Determine the (X, Y) coordinate at the center of the cell enclosing the given text.  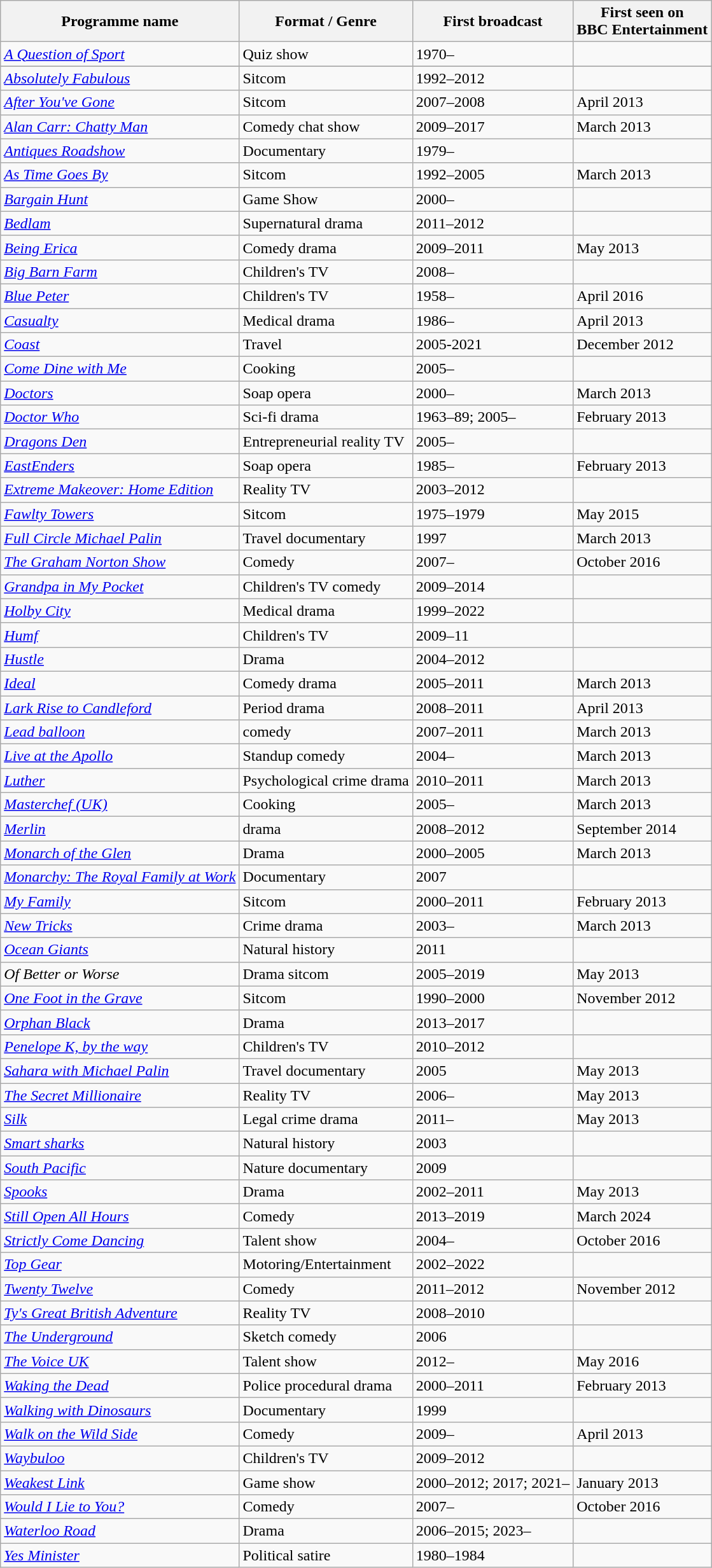
Big Barn Farm (120, 272)
Masterchef (UK) (120, 805)
Being Erica (120, 247)
Of Better or Worse (120, 974)
Extreme Makeover: Home Edition (120, 490)
Motoring/Entertainment (326, 1265)
Game Show (326, 199)
Bedlam (120, 223)
Antiques Roadshow (120, 151)
Penelope K, by the way (120, 1046)
1985– (492, 466)
Weakest Link (120, 1483)
Monarch of the Glen (120, 853)
Doctors (120, 393)
2009–11 (492, 635)
January 2013 (643, 1483)
Twenty Twelve (120, 1289)
drama (326, 829)
2008–2010 (492, 1313)
May 2016 (643, 1361)
2008– (492, 272)
One Foot in the Grave (120, 998)
2011– (492, 1120)
Political satire (326, 1555)
May 2015 (643, 514)
The Graham Norton Show (120, 562)
1999–2022 (492, 611)
Legal crime drama (326, 1120)
Comedy chat show (326, 127)
September 2014 (643, 829)
1970– (492, 54)
Merlin (120, 829)
Ty's Great British Adventure (120, 1313)
Ideal (120, 683)
2000–2005 (492, 853)
2000–2012; 2017; 2021– (492, 1483)
2008–2011 (492, 708)
Holby City (120, 611)
First seen on BBC Entertainment (643, 22)
1992–2012 (492, 78)
Standup comedy (326, 756)
2007–2011 (492, 732)
Smart sharks (120, 1144)
Sketch comedy (326, 1337)
Casualty (120, 320)
2009–2017 (492, 127)
2009–2012 (492, 1458)
1999 (492, 1410)
Crime drama (326, 926)
1990–2000 (492, 998)
A Question of Sport (120, 54)
March 2024 (643, 1216)
Alan Carr: Chatty Man (120, 127)
2008–2012 (492, 829)
2012– (492, 1361)
Drama sitcom (326, 974)
Luther (120, 781)
Bargain Hunt (120, 199)
Supernatural drama (326, 223)
Come Dine with Me (120, 369)
Period drama (326, 708)
Ocean Giants (120, 950)
Would I Lie to You? (120, 1507)
2009– (492, 1434)
Entrepreneurial reality TV (326, 441)
Game show (326, 1483)
Lark Rise to Candleford (120, 708)
2003 (492, 1144)
Hustle (120, 659)
Waybuloo (120, 1458)
1979– (492, 151)
2013–2019 (492, 1216)
Yes Minister (120, 1555)
Top Gear (120, 1265)
After You've Gone (120, 102)
The Underground (120, 1337)
2002–2011 (492, 1192)
Still Open All Hours (120, 1216)
1992–2005 (492, 175)
April 2016 (643, 296)
2007–2008 (492, 102)
2006–2015; 2023– (492, 1531)
1975–1979 (492, 514)
1986– (492, 320)
Sahara with Michael Palin (120, 1071)
Monarchy: The Royal Family at Work (120, 877)
Waking the Dead (120, 1385)
2006– (492, 1095)
Programme name (120, 22)
2003– (492, 926)
Walking with Dinosaurs (120, 1410)
Spooks (120, 1192)
2002–2022 (492, 1265)
First broadcast (492, 22)
Live at the Apollo (120, 756)
Travel (326, 345)
1963–89; 2005– (492, 417)
Orphan Black (120, 1022)
Blue Peter (120, 296)
As Time Goes By (120, 175)
2005–2019 (492, 974)
Lead balloon (120, 732)
2003–2012 (492, 490)
2005–2011 (492, 683)
My Family (120, 901)
The Voice UK (120, 1361)
1980–1984 (492, 1555)
December 2012 (643, 345)
Sci-fi drama (326, 417)
2007 (492, 877)
Fawlty Towers (120, 514)
2009–2011 (492, 247)
Waterloo Road (120, 1531)
Quiz show (326, 54)
2005 (492, 1071)
Nature documentary (326, 1168)
2010–2011 (492, 781)
2010–2012 (492, 1046)
New Tricks (120, 926)
South Pacific (120, 1168)
Children's TV comedy (326, 586)
comedy (326, 732)
Strictly Come Dancing (120, 1240)
Humf (120, 635)
Walk on the Wild Side (120, 1434)
2006 (492, 1337)
2009–2014 (492, 586)
2004–2012 (492, 659)
Psychological crime drama (326, 781)
2005-2021 (492, 345)
Full Circle Michael Palin (120, 538)
1997 (492, 538)
Coast (120, 345)
2013–2017 (492, 1022)
Doctor Who (120, 417)
1958– (492, 296)
Police procedural drama (326, 1385)
Format / Genre (326, 22)
Grandpa in My Pocket (120, 586)
Absolutely Fabulous (120, 78)
Silk (120, 1120)
EastEnders (120, 466)
2009 (492, 1168)
Dragons Den (120, 441)
The Secret Millionaire (120, 1095)
2011 (492, 950)
